Output the (X, Y) coordinate of the center of the cell containing the given text.  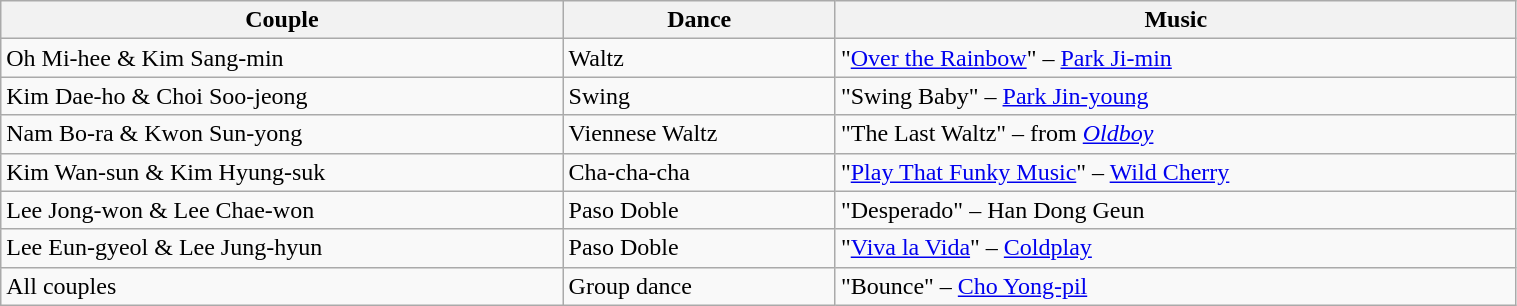
Oh Mi-hee & Kim Sang-min (282, 58)
"The Last Waltz" – from Oldboy (1176, 134)
Lee Jong-won & Lee Chae-won (282, 210)
Nam Bo-ra & Kwon Sun-yong (282, 134)
Couple (282, 20)
"Over the Rainbow" – Park Ji-min (1176, 58)
"Swing Baby" – Park Jin-young (1176, 96)
"Bounce" – Cho Yong-pil (1176, 286)
Cha-cha-cha (699, 172)
Swing (699, 96)
Music (1176, 20)
Kim Wan-sun & Kim Hyung-suk (282, 172)
Group dance (699, 286)
Lee Eun-gyeol & Lee Jung-hyun (282, 248)
Waltz (699, 58)
Dance (699, 20)
Kim Dae-ho & Choi Soo-jeong (282, 96)
"Viva la Vida" – Coldplay (1176, 248)
Viennese Waltz (699, 134)
"Desperado" – Han Dong Geun (1176, 210)
All couples (282, 286)
"Play That Funky Music" – Wild Cherry (1176, 172)
